Detect which cell encompasses the target text, then output its [X, Y] center coordinate. 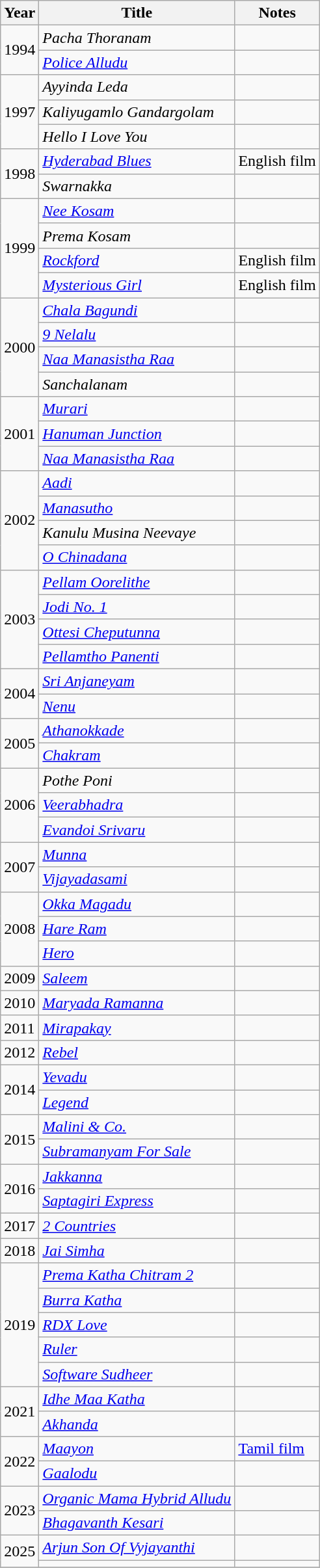
Manasutho [137, 508]
2025 [20, 1552]
2004 [20, 693]
Prema Kosam [137, 235]
Pellamtho Panenti [137, 656]
Jodi No. 1 [137, 607]
Bhagavanth Kesari [137, 1523]
Chala Bagundi [137, 310]
2001 [20, 434]
2023 [20, 1510]
Pacha Thoranam [137, 38]
Okka Magadu [137, 904]
2006 [20, 805]
2007 [20, 867]
Tamil film [277, 1448]
Mysterious Girl [137, 285]
Sanchalanam [137, 384]
2011 [20, 1028]
2002 [20, 520]
Pellam Oorelithe [137, 582]
RDX Love [137, 1325]
O Chinadana [137, 557]
Murari [137, 409]
Ayyinda Leda [137, 87]
2017 [20, 1226]
Nenu [137, 706]
Hanuman Junction [137, 434]
Mirapakay [137, 1028]
Hello I Love You [137, 137]
2009 [20, 978]
Maryada Ramanna [137, 1003]
Gaalodu [137, 1473]
Idhe Maa Katha [137, 1399]
Hare Ram [137, 929]
Kanulu Musina Neevaye [137, 533]
2018 [20, 1251]
Ruler [137, 1349]
2008 [20, 929]
Saptagiri Express [137, 1201]
2010 [20, 1003]
Prema Katha Chitram 2 [137, 1275]
Arjun Son Of Vyjayanthi [137, 1548]
Vijayadasami [137, 879]
Munna [137, 855]
2022 [20, 1461]
2015 [20, 1139]
Hyderabad Blues [137, 161]
2000 [20, 347]
Malini & Co. [137, 1127]
Organic Mama Hybrid Alludu [137, 1498]
1994 [20, 50]
Jai Simha [137, 1251]
9 Nelalu [137, 335]
2014 [20, 1089]
Athanokkade [137, 731]
Subramanyam For Sale [137, 1152]
Chakram [137, 756]
2 Countries [137, 1226]
1997 [20, 112]
2012 [20, 1052]
Year [20, 13]
Sri Anjaneyam [137, 681]
2016 [20, 1189]
Rebel [137, 1052]
Saleem [137, 978]
Hero [137, 953]
Nee Kosam [137, 211]
2019 [20, 1325]
Title [137, 13]
Kaliyugamlo Gandargolam [137, 112]
Software Sudheer [137, 1374]
Swarnakka [137, 186]
Pothe Poni [137, 780]
2005 [20, 743]
Legend [137, 1102]
Akhanda [137, 1424]
Maayon [137, 1448]
Notes [277, 13]
Police Alludu [137, 62]
1999 [20, 248]
1998 [20, 174]
Veerabhadra [137, 805]
2021 [20, 1411]
Burra Katha [137, 1300]
2003 [20, 619]
Aadi [137, 483]
Yevadu [137, 1077]
Jakkanna [137, 1176]
Ottesi Cheputunna [137, 631]
Evandoi Srivaru [137, 830]
Rockford [137, 260]
